Identify which cell holds the provided text, then report its (x, y) central coordinate. 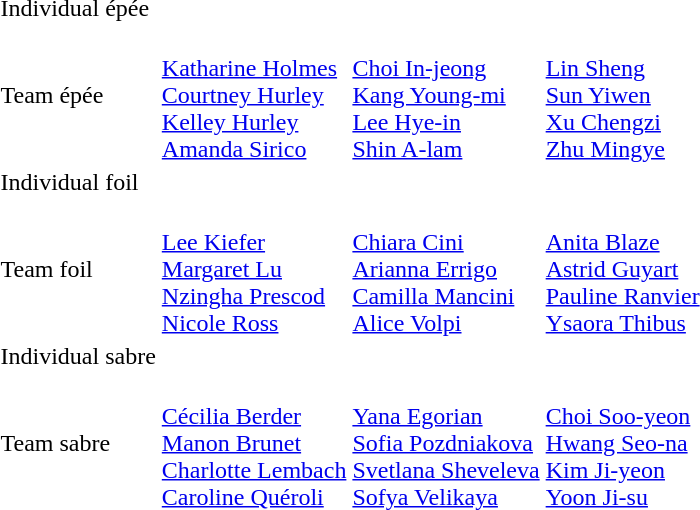
Katharine HolmesCourtney HurleyKelley HurleyAmanda Sirico (254, 95)
Choi In-jeongKang Young-miLee Hye-inShin A-lam (446, 95)
Chiara CiniArianna ErrigoCamilla ManciniAlice Volpi (446, 269)
Lee KieferMargaret LuNzingha PrescodNicole Ross (254, 269)
